For the text-containing cell, return its midpoint in [X, Y] coordinate format. 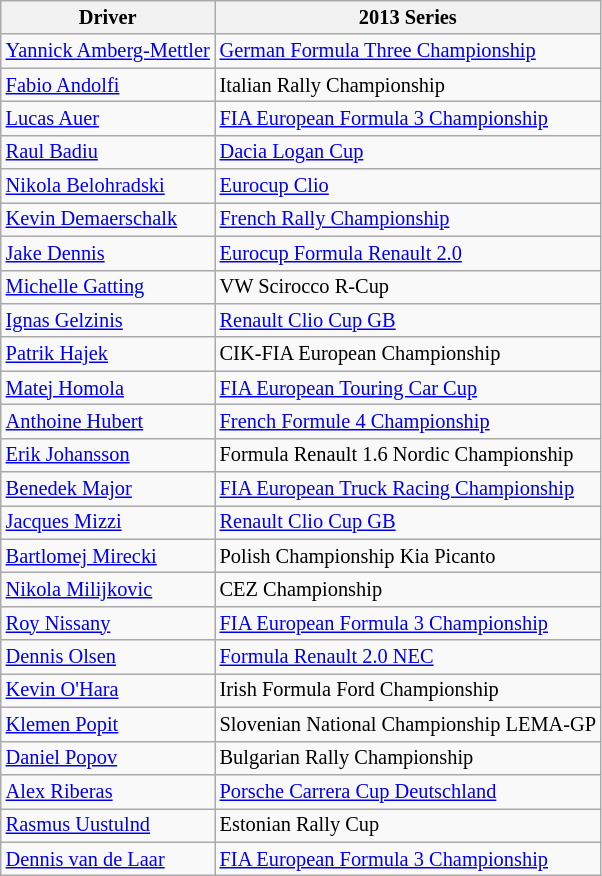
Eurocup Clio [408, 186]
Estonian Rally Cup [408, 825]
Bartlomej Mirecki [108, 556]
Rasmus Uustulnd [108, 825]
Slovenian National Championship LEMA-GP [408, 724]
Formula Renault 2.0 NEC [408, 657]
Porsche Carrera Cup Deutschland [408, 791]
CIK-FIA European Championship [408, 354]
Yannick Amberg-Mettler [108, 51]
Kevin Demaerschalk [108, 219]
Nikola Belohradski [108, 186]
Ignas Gelzinis [108, 320]
Michelle Gatting [108, 287]
Klemen Popit [108, 724]
Kevin O'Hara [108, 690]
Dennis Olsen [108, 657]
Formula Renault 1.6 Nordic Championship [408, 455]
VW Scirocco R-Cup [408, 287]
Roy Nissany [108, 623]
Benedek Major [108, 489]
2013 Series [408, 17]
Nikola Milijkovic [108, 589]
Lucas Auer [108, 118]
Driver [108, 17]
Daniel Popov [108, 758]
Fabio Andolfi [108, 85]
Anthoine Hubert [108, 421]
Italian Rally Championship [408, 85]
Polish Championship Kia Picanto [408, 556]
Patrik Hajek [108, 354]
Eurocup Formula Renault 2.0 [408, 253]
French Rally Championship [408, 219]
Irish Formula Ford Championship [408, 690]
Bulgarian Rally Championship [408, 758]
FIA European Truck Racing Championship [408, 489]
French Formule 4 Championship [408, 421]
CEZ Championship [408, 589]
German Formula Three Championship [408, 51]
Matej Homola [108, 388]
FIA European Touring Car Cup [408, 388]
Erik Johansson [108, 455]
Dennis van de Laar [108, 859]
Raul Badiu [108, 152]
Alex Riberas [108, 791]
Jake Dennis [108, 253]
Jacques Mizzi [108, 522]
Dacia Logan Cup [408, 152]
